Provide the [X, Y] coordinate of the cell's center where the given text is located.  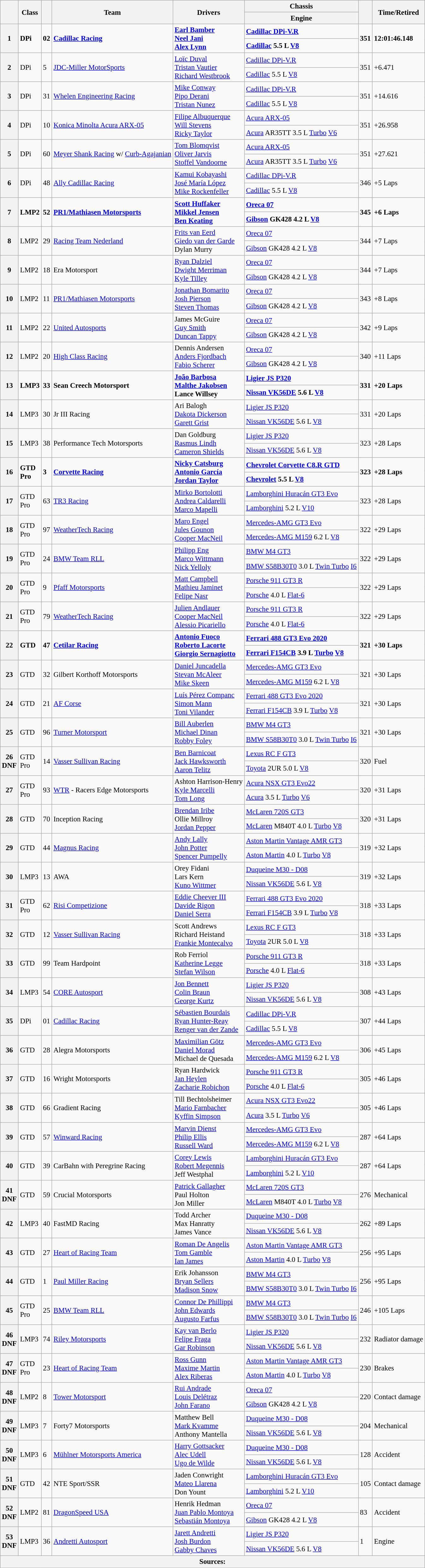
Ashton Harrison-Henry Kyle Marcelli Tom Long [209, 790]
Brakes [398, 1368]
15 [9, 443]
+14.616 [398, 96]
83 [365, 1512]
62 [47, 906]
Orey Fidani Lars Kern Kuno Wittmer [209, 877]
74 [47, 1339]
TR3 Racing [112, 501]
Racing Team Nederland [112, 241]
Sources: [213, 1562]
Tom Blomqvist Oliver Jarvis Stoffel Vandoorne [209, 154]
Corvette Racing [112, 472]
Chevrolet 5.5 L V8 [301, 479]
Julien Andlauer Cooper MacNeil Alessio Picariello [209, 617]
26DNF [9, 761]
4 [9, 125]
Dennis Andersen Anders Fjordbach Fabio Scherer [209, 357]
Harry Gottsacker Alec Udell Ugo de Wilde [209, 1455]
NTE Sport/SSR [112, 1484]
Gradient Racing [112, 1108]
262 [365, 1223]
128 [365, 1455]
+89 Laps [398, 1223]
54 [47, 992]
+27.621 [398, 154]
Philipp Eng Marco Wittmann Nick Yelloly [209, 559]
Magnus Racing [112, 848]
Scott Huffaker Mikkel Jensen Ben Keating [209, 212]
41DNF [9, 1195]
Risi Competizione [112, 906]
99 [47, 963]
Meyer Shank Racing w/ Curb-Agajanian [112, 154]
Bill Auberlen Michael Dinan Robby Foley [209, 732]
340 [365, 357]
Marvin Dienst Philip Ellis Russell Ward [209, 1137]
+6 Laps [398, 212]
Ari Balogh Dakota Dickerson Garett Grist [209, 414]
AWA [112, 877]
220 [365, 1397]
Erik Johansson Bryan Sellers Madison Snow [209, 1281]
High Class Racing [112, 357]
Tower Motorsport [112, 1397]
Alegra Motorsports [112, 1050]
Kamui Kobayashi José María López Mike Rockenfeller [209, 183]
WTR - Racers Edge Motorsports [112, 790]
343 [365, 299]
105 [365, 1484]
308 [365, 992]
Jarett Andretti Josh Burdon Gabby Chaves [209, 1541]
Nicky Catsburg Antonio García Jordan Taylor [209, 472]
230 [365, 1368]
Andretti Autosport [112, 1541]
Till Bechtolsheimer Mario Farnbacher Kyffin Simpson [209, 1108]
66 [47, 1108]
2 [9, 68]
+105 Laps [398, 1310]
Paul Miller Racing [112, 1281]
Ben Barnicoat Jack Hawksworth Aaron Telitz [209, 761]
81 [47, 1512]
Wright Motorsports [112, 1079]
Sébastien Bourdais Ryan Hunter-Reay Renger van der Zande [209, 1021]
Matthew Bell Mark Kvamme Anthony Mantella [209, 1426]
Luís Pérez Companc Simon Mann Toni Vilander [209, 703]
204 [365, 1426]
37 [9, 1079]
Jaden Conwright Mateo Llarena Don Yount [209, 1484]
Todd Archer Max Hanratty James Vance [209, 1223]
Matt Campbell Mathieu Jaminet Felipe Nasr [209, 588]
JDC-Miller MotorSports [112, 68]
Ally Cadillac Racing [112, 183]
Roman De Angelis Tom Gamble Ian James [209, 1252]
Maro Engel Jules Gounon Cooper MacNeil [209, 530]
02 [47, 38]
AF Corse [112, 703]
Chassis [301, 6]
52DNF [9, 1512]
60 [47, 154]
Riley Motorsports [112, 1339]
276 [365, 1195]
Andy Lally John Potter Spencer Pumpelly [209, 848]
Pfaff Motorsports [112, 588]
Corey Lewis Robert Megennis Jeff Westphal [209, 1166]
Frits van Eerd Giedo van der Garde Dylan Murry [209, 241]
FastMD Racing [112, 1223]
Winward Racing [112, 1137]
Mike Conway Pipo Derani Tristan Nunez [209, 96]
53DNF [9, 1541]
United Autosports [112, 328]
50DNF [9, 1455]
Era Motorsport [112, 270]
CarBahn with Peregrine Racing [112, 1166]
+26.958 [398, 125]
Mühlner Motorsports America [112, 1455]
Chevrolet Corvette C8.R GTD [301, 465]
+8 Laps [398, 299]
49DNF [9, 1426]
307 [365, 1021]
Dan Goldburg Rasmus Lindh Cameron Shields [209, 443]
01 [47, 1021]
93 [47, 790]
48 [47, 183]
Kay van Berlo Felipe Fraga Gar Robinson [209, 1339]
345 [365, 212]
63 [47, 501]
97 [47, 530]
17 [9, 501]
346 [365, 183]
Team Hardpoint [112, 963]
Whelen Engineering Racing [112, 96]
45 [9, 1310]
Jonathan Bomarito Josh Pierson Steven Thomas [209, 299]
CORE Autosport [112, 992]
Brendan Iribe Ollie Millroy Jordan Pepper [209, 819]
52 [47, 212]
47 [47, 646]
342 [365, 328]
Cetilar Racing [112, 646]
43 [9, 1252]
Forty7 Motorsports [112, 1426]
59 [47, 1195]
João Barbosa Malthe Jakobsen Lance Willsey [209, 385]
Filipe Albuquerque Will Stevens Ricky Taylor [209, 125]
+45 Laps [398, 1050]
Konica Minolta Acura ARX-05 [112, 125]
70 [47, 819]
48DNF [9, 1397]
Daniel Juncadella Stevan McAleer Mike Skeen [209, 674]
Connor De Phillippi John Edwards Augusto Farfus [209, 1310]
+11 Laps [398, 357]
Crucial Motorsports [112, 1195]
Mirko Bortolotti Andrea Caldarelli Marco Mapelli [209, 501]
Team [112, 12]
Jon Bennett Colin Braun George Kurtz [209, 992]
46DNF [9, 1339]
Antonio Fuoco Roberto Lacorte Giorgio Sernagiotto [209, 646]
79 [47, 617]
DragonSpeed USA [112, 1512]
Ross Gunn Maxime Martin Alex Riberas [209, 1368]
96 [47, 732]
Ryan Hardwick Jan Heylen Zacharie Robichon [209, 1079]
306 [365, 1050]
+43 Laps [398, 992]
Earl Bamber Neel Jani Alex Lynn [209, 38]
Time/Retired [398, 12]
James McGuire Guy Smith Duncan Tappy [209, 328]
Patrick Gallagher Paul Holton Jon Miller [209, 1195]
51DNF [9, 1484]
+9 Laps [398, 328]
57 [47, 1137]
19 [9, 559]
Ryan Dalziel Dwight Merriman Kyle Tilley [209, 270]
232 [365, 1339]
+6.471 [398, 68]
Drivers [209, 12]
+5 Laps [398, 183]
246 [365, 1310]
12:01:46.148 [398, 38]
47DNF [9, 1368]
Turner Motorsport [112, 732]
Henrik Hedman Juan Pablo Montoya Sebastián Montoya [209, 1512]
Maximilian Götz Daniel Morad Michael de Quesada [209, 1050]
Radiator damage [398, 1339]
Jr III Racing [112, 414]
Rui Andrade Louis Delétraz John Farano [209, 1397]
Class [30, 12]
Eddie Cheever III Davide Rigon Daniel Serra [209, 906]
35 [9, 1021]
Rob Ferriol Katherine Legge Stefan Wilson [209, 963]
Inception Racing [112, 819]
Fuel [398, 761]
Loïc Duval Tristan Vautier Richard Westbrook [209, 68]
Scott Andrews Richard Heistand Frankie Montecalvo [209, 935]
Gilbert Korthoff Motorsports [112, 674]
Sean Creech Motorsport [112, 385]
+44 Laps [398, 1021]
34 [9, 992]
Performance Tech Motorsports [112, 443]
